From the cell containing the given text, extract its center point as [x, y] coordinate. 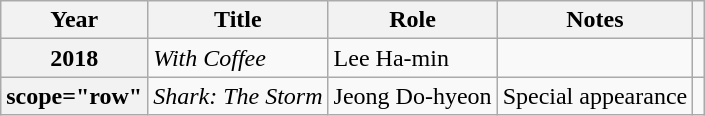
Title [238, 20]
Notes [595, 20]
Role [412, 20]
With Coffee [238, 58]
Year [74, 20]
Lee Ha-min [412, 58]
2018 [74, 58]
Jeong Do-hyeon [412, 96]
Shark: The Storm [238, 96]
scope="row" [74, 96]
Special appearance [595, 96]
